For the text-containing cell, return its midpoint in (x, y) coordinate format. 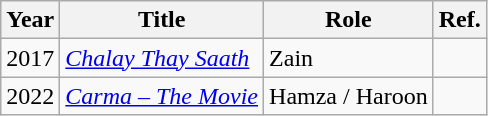
Carma – The Movie (162, 96)
Ref. (460, 20)
Title (162, 20)
Year (30, 20)
Zain (349, 58)
Role (349, 20)
Chalay Thay Saath (162, 58)
2022 (30, 96)
2017 (30, 58)
Hamza / Haroon (349, 96)
